Find where the given text appears and provide that cell's center as [x, y] coordinate. 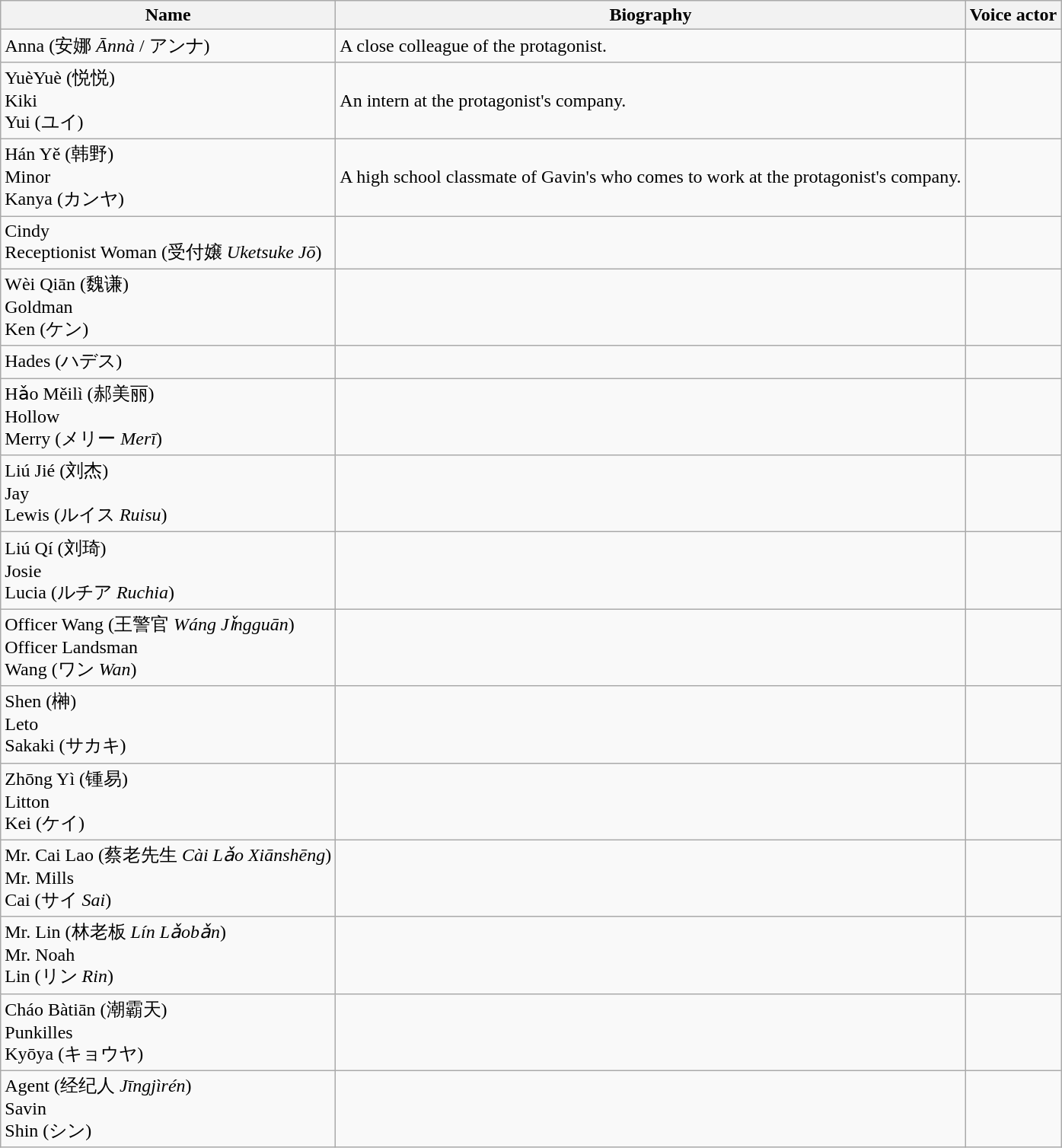
A high school classmate of Gavin's who comes to work at the protagonist's company. [650, 177]
Shen (榊)LetoSakaki (サカキ) [168, 725]
Mr. Lin (林老板 Lín Lǎobǎn)Mr. NoahLin (リン Rin) [168, 955]
Name [168, 15]
Anna (安娜 Ānnà / アンナ) [168, 46]
Zhōng Yì (锺易)LittonKei (ケイ) [168, 801]
Voice actor [1013, 15]
CindyReceptionist Woman (受付嬢 Uketsuke Jō) [168, 243]
Hán Yě (韩野)MinorKanya (カンヤ) [168, 177]
Officer Wang (王警官 Wáng Jǐngguān)Officer LandsmanWang (ワン Wan) [168, 647]
Biography [650, 15]
Hǎo Měilì (郝美丽)HollowMerry (メリー Merī) [168, 417]
Wèi Qiān (魏谦)GoldmanKen (ケン) [168, 308]
A close colleague of the protagonist. [650, 46]
YuèYuè (悦悦)KikiYui (ユイ) [168, 100]
Liú Jié (刘杰)JayLewis (ルイス Ruisu) [168, 493]
Liú Qí (刘琦)JosieLucia (ルチア Ruchia) [168, 571]
Hades (ハデス) [168, 362]
Agent (经纪人 Jīngjìrén)SavinShin (シン) [168, 1108]
Mr. Cai Lao (蔡老先生 Cài Lǎo Xiānshēng)Mr. MillsCai (サイ Sai) [168, 879]
Cháo Bàtiān (潮霸天)PunkillesKyōya (キョウヤ) [168, 1032]
An intern at the protagonist's company. [650, 100]
